Determine the [X, Y] coordinate at the center of the cell enclosing the given text.  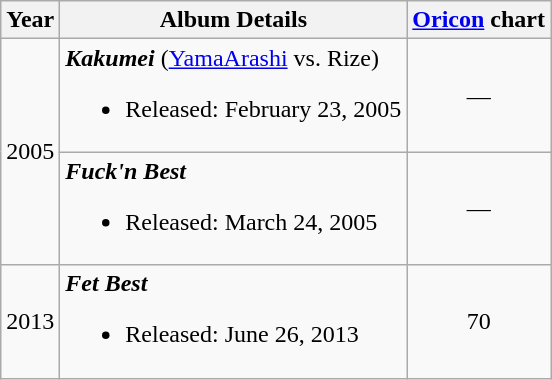
Fet BestReleased: June 26, 2013 [234, 322]
Oricon chart [479, 20]
2005 [30, 152]
2013 [30, 322]
Year [30, 20]
Kakumei (YamaArashi vs. Rize)Released: February 23, 2005 [234, 96]
Fuck'n BestReleased: March 24, 2005 [234, 208]
Album Details [234, 20]
70 [479, 322]
